Return [x, y] of the center of cell containing provided text 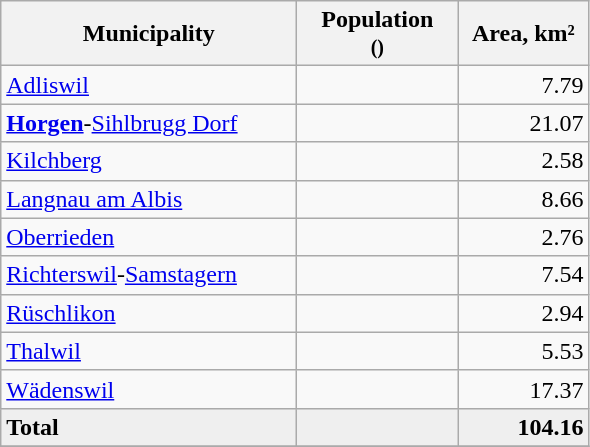
104.16 [524, 427]
Thalwil [149, 351]
7.54 [524, 275]
Horgen-Sihlbrugg Dorf [149, 123]
Total [149, 427]
2.58 [524, 161]
2.76 [524, 237]
21.07 [524, 123]
Kilchberg [149, 161]
Adliswil [149, 85]
Rüschlikon [149, 313]
Population() [378, 34]
8.66 [524, 199]
Municipality [149, 34]
Oberrieden [149, 237]
5.53 [524, 351]
7.79 [524, 85]
2.94 [524, 313]
Wädenswil [149, 389]
17.37 [524, 389]
Richterswil-Samstagern [149, 275]
Langnau am Albis [149, 199]
Area, km² [524, 34]
